Extract the (X, Y) coordinate from the center of the cell holding the provided text.  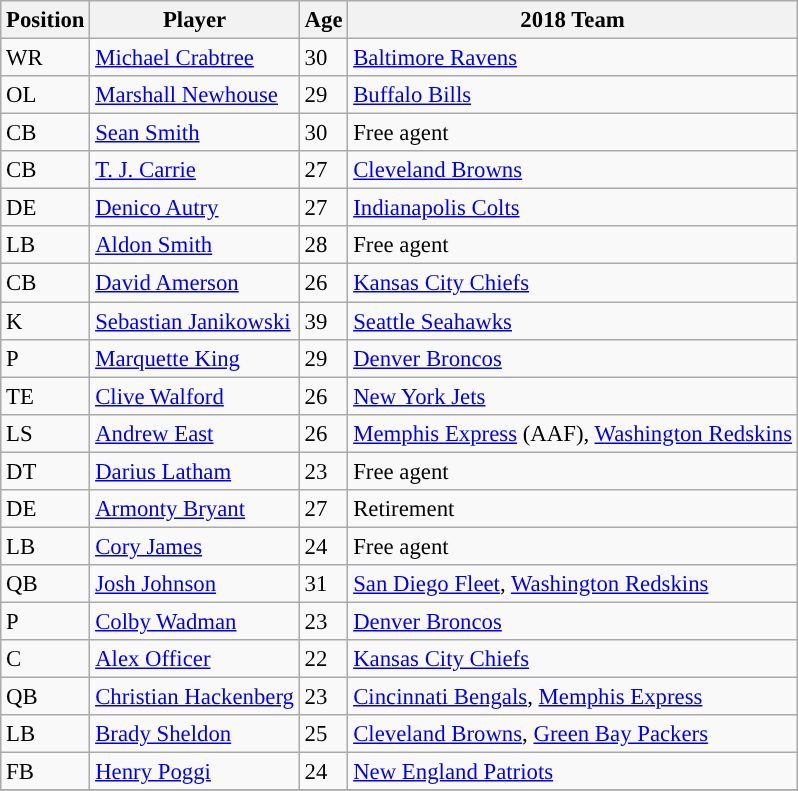
Buffalo Bills (572, 95)
Cleveland Browns (572, 170)
New York Jets (572, 396)
Marquette King (194, 358)
39 (324, 321)
Michael Crabtree (194, 58)
Cory James (194, 546)
Memphis Express (AAF), Washington Redskins (572, 433)
T. J. Carrie (194, 170)
Armonty Bryant (194, 509)
Brady Sheldon (194, 734)
FB (46, 772)
Aldon Smith (194, 245)
Henry Poggi (194, 772)
New England Patriots (572, 772)
Clive Walford (194, 396)
Colby Wadman (194, 621)
Marshall Newhouse (194, 95)
WR (46, 58)
Player (194, 20)
28 (324, 245)
Denico Autry (194, 208)
2018 Team (572, 20)
C (46, 659)
Alex Officer (194, 659)
Cincinnati Bengals, Memphis Express (572, 697)
LS (46, 433)
31 (324, 584)
25 (324, 734)
TE (46, 396)
Christian Hackenberg (194, 697)
Retirement (572, 509)
OL (46, 95)
San Diego Fleet, Washington Redskins (572, 584)
Josh Johnson (194, 584)
Baltimore Ravens (572, 58)
DT (46, 471)
Position (46, 20)
Indianapolis Colts (572, 208)
Seattle Seahawks (572, 321)
Cleveland Browns, Green Bay Packers (572, 734)
K (46, 321)
Darius Latham (194, 471)
Age (324, 20)
Sean Smith (194, 133)
Sebastian Janikowski (194, 321)
22 (324, 659)
Andrew East (194, 433)
David Amerson (194, 283)
